Determine the [X, Y] coordinate at the center of the cell enclosing the given text.  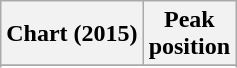
Peakposition [189, 34]
Chart (2015) [72, 34]
